Identify which cell holds the provided text, then report its [X, Y] central coordinate. 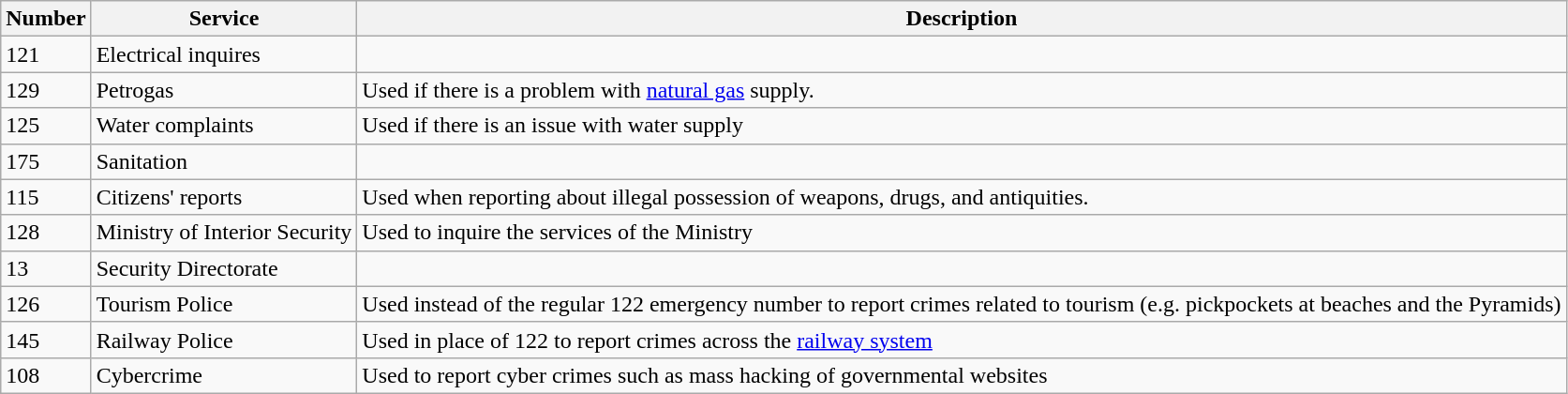
129 [46, 90]
126 [46, 304]
128 [46, 233]
Number [46, 19]
Tourism Police [224, 304]
Used to report cyber crimes such as mass hacking of governmental websites [962, 375]
121 [46, 54]
Sanitation [224, 161]
Used if there is a problem with natural gas supply. [962, 90]
Water complaints [224, 126]
108 [46, 375]
Service [224, 19]
Used when reporting about illegal possession of weapons, drugs, and antiquities. [962, 197]
Citizens' reports [224, 197]
Railway Police [224, 340]
145 [46, 340]
Description [962, 19]
Security Directorate [224, 268]
Used to inquire the services of the Ministry [962, 233]
Cybercrime [224, 375]
125 [46, 126]
175 [46, 161]
115 [46, 197]
Used in place of 122 to report crimes across the railway system [962, 340]
Petrogas [224, 90]
13 [46, 268]
Used instead of the regular 122 emergency number to report crimes related to tourism (e.g. pickpockets at beaches and the Pyramids) [962, 304]
Used if there is an issue with water supply [962, 126]
Electrical inquires [224, 54]
Ministry of Interior Security [224, 233]
